Identify which cell holds the provided text, then report its [X, Y] central coordinate. 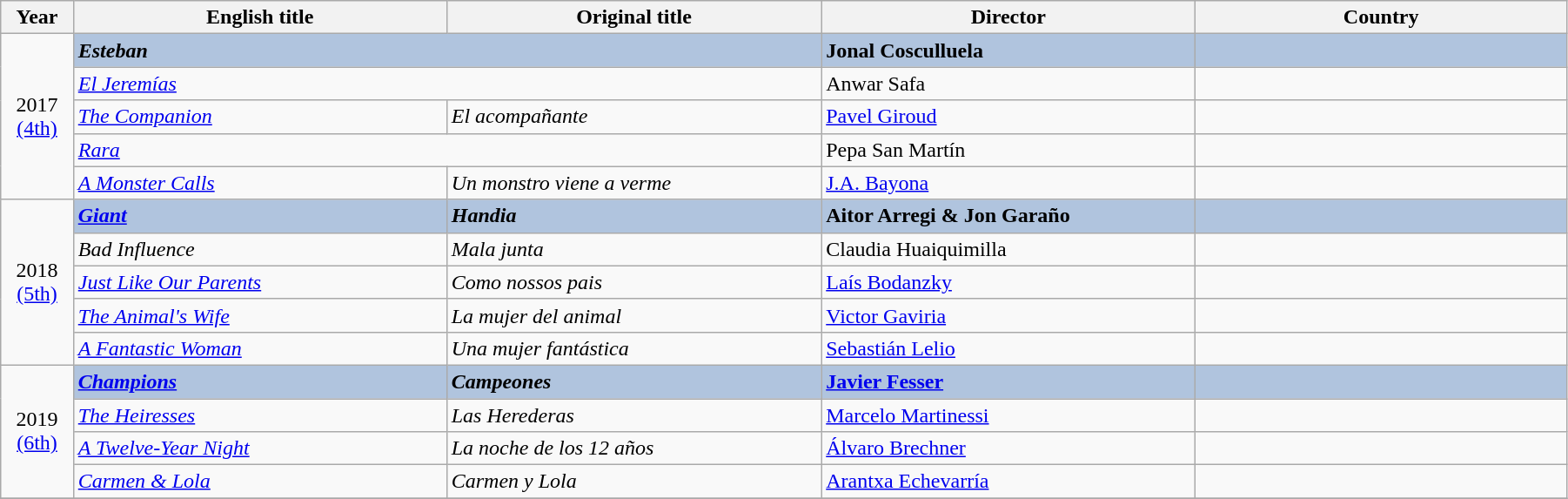
La mujer del animal [633, 315]
Pavel Giroud [1008, 117]
Champions [259, 381]
2018(5th) [37, 282]
Carmen y Lola [633, 482]
El acompañante [633, 117]
Arantxa Echevarría [1008, 482]
Handia [633, 216]
2019(6th) [37, 431]
A Twelve-Year Night [259, 448]
Rara [447, 150]
Carmen & Lola [259, 482]
The Companion [259, 117]
Claudia Huaiquimilla [1008, 249]
Victor Gaviria [1008, 315]
Director [1008, 17]
Giant [259, 216]
A Fantastic Woman [259, 348]
Mala junta [633, 249]
Aitor Arregi & Jon Garaño [1008, 216]
Álvaro Brechner [1008, 448]
Year [37, 17]
J.A. Bayona [1008, 183]
El Jeremías [447, 84]
Las Herederas [633, 415]
Anwar Safa [1008, 84]
Jonal Cosculluela [1008, 51]
2017(4th) [37, 117]
English title [259, 17]
A Monster Calls [259, 183]
Una mujer fantástica [633, 348]
Esteban [447, 51]
Un monstro viene a verme [633, 183]
Original title [633, 17]
Como nossos pais [633, 282]
Just Like Our Parents [259, 282]
The Heiresses [259, 415]
Sebastián Lelio [1008, 348]
Laís Bodanzky [1008, 282]
Pepa San Martín [1008, 150]
Javier Fesser [1008, 381]
Campeones [633, 381]
Country [1381, 17]
Marcelo Martinessi [1008, 415]
The Animal's Wife [259, 315]
La noche de los 12 años [633, 448]
Bad Influence [259, 249]
